Search for the cell housing the specified text and yield its (X, Y) center coordinate. 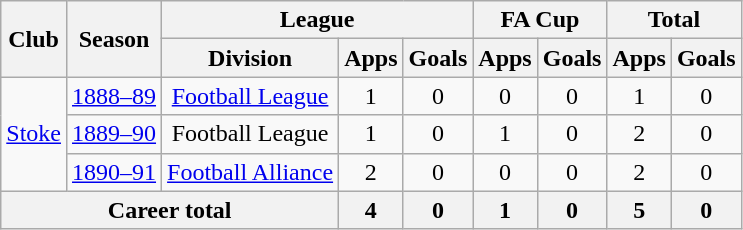
Football Alliance (250, 172)
FA Cup (540, 20)
5 (639, 210)
1888–89 (114, 96)
Total (674, 20)
Season (114, 39)
4 (371, 210)
Club (34, 39)
Division (250, 58)
League (318, 20)
1889–90 (114, 134)
Career total (170, 210)
1890–91 (114, 172)
Stoke (34, 134)
